Scan for the cell matching the given text and deliver its [x, y] coordinate at center. 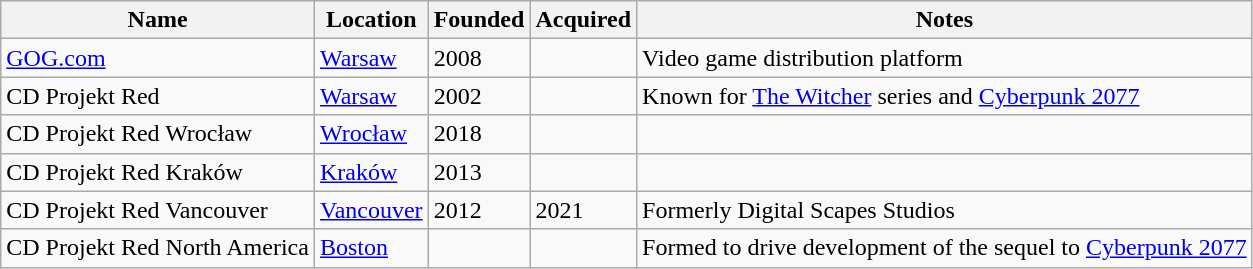
2021 [584, 210]
Name [158, 20]
Founded [479, 20]
CD Projekt Red [158, 96]
CD Projekt Red Kraków [158, 172]
2018 [479, 134]
Boston [371, 248]
Vancouver [371, 210]
Formed to drive development of the sequel to Cyberpunk 2077 [945, 248]
GOG.com [158, 58]
Acquired [584, 20]
Location [371, 20]
2002 [479, 96]
Known for The Witcher series and Cyberpunk 2077 [945, 96]
Wrocław [371, 134]
CD Projekt Red Vancouver [158, 210]
Video game distribution platform [945, 58]
2013 [479, 172]
2008 [479, 58]
Kraków [371, 172]
Notes [945, 20]
CD Projekt Red Wrocław [158, 134]
Formerly Digital Scapes Studios [945, 210]
CD Projekt Red North America [158, 248]
2012 [479, 210]
